Identify which cell holds the provided text, then report its [X, Y] central coordinate. 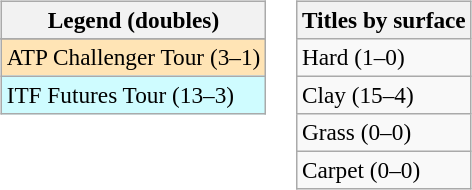
Hard (1–0) [384, 57]
Legend (doubles) [133, 20]
ITF Futures Tour (13–3) [133, 95]
Grass (0–0) [384, 133]
Titles by surface [384, 20]
Carpet (0–0) [384, 171]
ATP Challenger Tour (3–1) [133, 57]
Clay (15–4) [384, 95]
